Provide the (X, Y) coordinate of the cell's center where the given text is located.  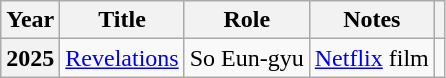
Title (122, 20)
Notes (372, 20)
2025 (30, 58)
So Eun-gyu (246, 58)
Revelations (122, 58)
Netflix film (372, 58)
Role (246, 20)
Year (30, 20)
